Search for the cell housing the specified text and yield its [x, y] center coordinate. 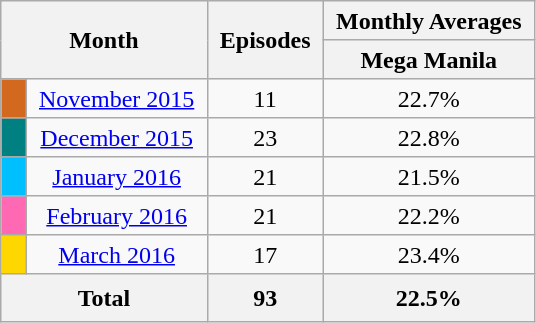
January 2016 [116, 176]
Monthly Averages [428, 20]
Episodes [265, 40]
Month [104, 40]
11 [265, 98]
22.2% [428, 216]
March 2016 [116, 254]
23.4% [428, 254]
22.8% [428, 138]
93 [265, 298]
Mega Manila [428, 60]
22.7% [428, 98]
21.5% [428, 176]
November 2015 [116, 98]
December 2015 [116, 138]
22.5% [428, 298]
17 [265, 254]
Total [104, 298]
23 [265, 138]
February 2016 [116, 216]
